Provide the [X, Y] coordinate of the cell's center where the given text is located.  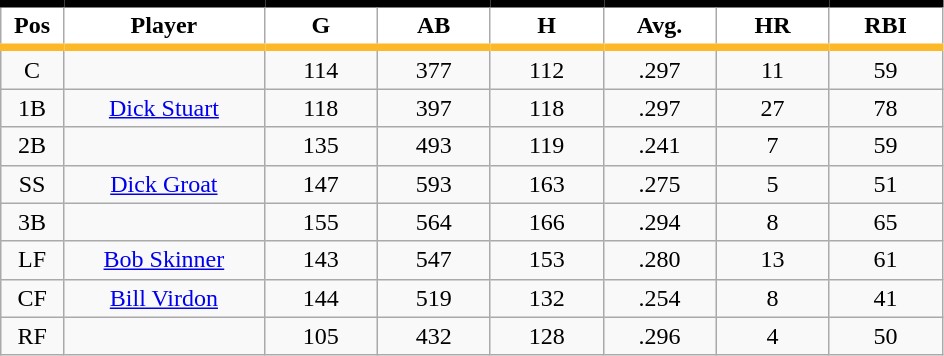
11 [772, 68]
143 [320, 260]
593 [434, 184]
.296 [660, 336]
112 [546, 68]
147 [320, 184]
564 [434, 222]
HR [772, 26]
78 [886, 108]
144 [320, 298]
RF [32, 336]
LF [32, 260]
547 [434, 260]
519 [434, 298]
RBI [886, 26]
153 [546, 260]
13 [772, 260]
7 [772, 146]
163 [546, 184]
51 [886, 184]
3B [32, 222]
Bill Virdon [164, 298]
397 [434, 108]
61 [886, 260]
2B [32, 146]
Dick Groat [164, 184]
27 [772, 108]
C [32, 68]
G [320, 26]
166 [546, 222]
Dick Stuart [164, 108]
CF [32, 298]
155 [320, 222]
.294 [660, 222]
105 [320, 336]
H [546, 26]
4 [772, 336]
1B [32, 108]
SS [32, 184]
50 [886, 336]
.275 [660, 184]
Pos [32, 26]
AB [434, 26]
128 [546, 336]
135 [320, 146]
Bob Skinner [164, 260]
65 [886, 222]
.241 [660, 146]
377 [434, 68]
.280 [660, 260]
119 [546, 146]
Player [164, 26]
132 [546, 298]
41 [886, 298]
5 [772, 184]
493 [434, 146]
Avg. [660, 26]
114 [320, 68]
.254 [660, 298]
432 [434, 336]
